For the text-containing cell, return its midpoint in (x, y) coordinate format. 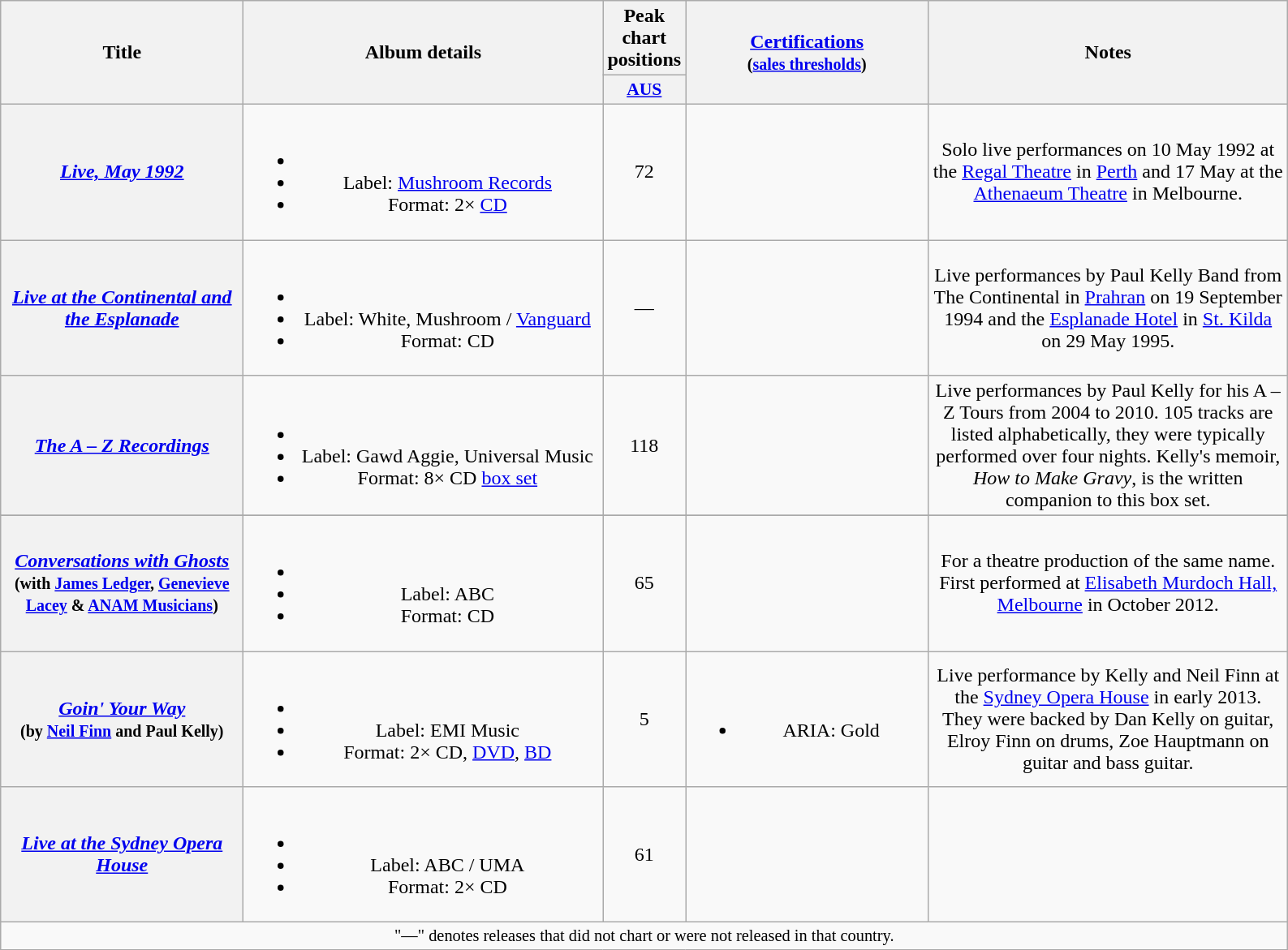
For a theatre production of the same name. First performed at Elisabeth Murdoch Hall, Melbourne in October 2012. (1109, 584)
72 (644, 172)
Label: Mushroom RecordsFormat: 2× CD (424, 172)
AUS (644, 90)
65 (644, 584)
Live performances by Paul Kelly Band from The Continental in Prahran on 19 September 1994 and the Esplanade Hotel in St. Kilda on 29 May 1995. (1109, 308)
Certifications(sales thresholds) (807, 53)
— (644, 308)
Title (122, 53)
Label: ABCFormat: CD (424, 584)
Label: EMI MusicFormat: 2× CD, DVD, BD (424, 719)
"—" denotes releases that did not chart or were not released in that country. (644, 936)
ARIA: Gold (807, 719)
5 (644, 719)
61 (644, 855)
Live, May 1992 (122, 172)
Live at the Continental and the Esplanade (122, 308)
Goin' Your Way (by Neil Finn and Paul Kelly) (122, 719)
Live at the Sydney Opera House (122, 855)
Conversations with Ghosts (with James Ledger, Genevieve Lacey & ANAM Musicians) (122, 584)
Peak chart positions (644, 38)
Solo live performances on 10 May 1992 at the Regal Theatre in Perth and 17 May at the Athenaeum Theatre in Melbourne. (1109, 172)
118 (644, 446)
The A – Z Recordings (122, 446)
Label: Gawd Aggie, Universal MusicFormat: 8× CD box set (424, 446)
Album details (424, 53)
Label: ABC / UMAFormat: 2× CD (424, 855)
Notes (1109, 53)
Label: White, Mushroom / VanguardFormat: CD (424, 308)
